Return [X, Y] of the center of cell containing provided text 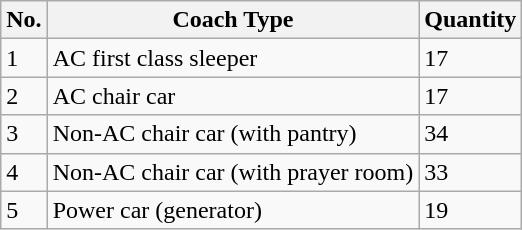
33 [470, 172]
3 [24, 134]
4 [24, 172]
AC chair car [233, 96]
Non-AC chair car (with prayer room) [233, 172]
34 [470, 134]
Power car (generator) [233, 210]
AC first class sleeper [233, 58]
Non-AC chair car (with pantry) [233, 134]
No. [24, 20]
2 [24, 96]
Quantity [470, 20]
5 [24, 210]
19 [470, 210]
Coach Type [233, 20]
1 [24, 58]
